Identify which cell holds the provided text, then report its (X, Y) central coordinate. 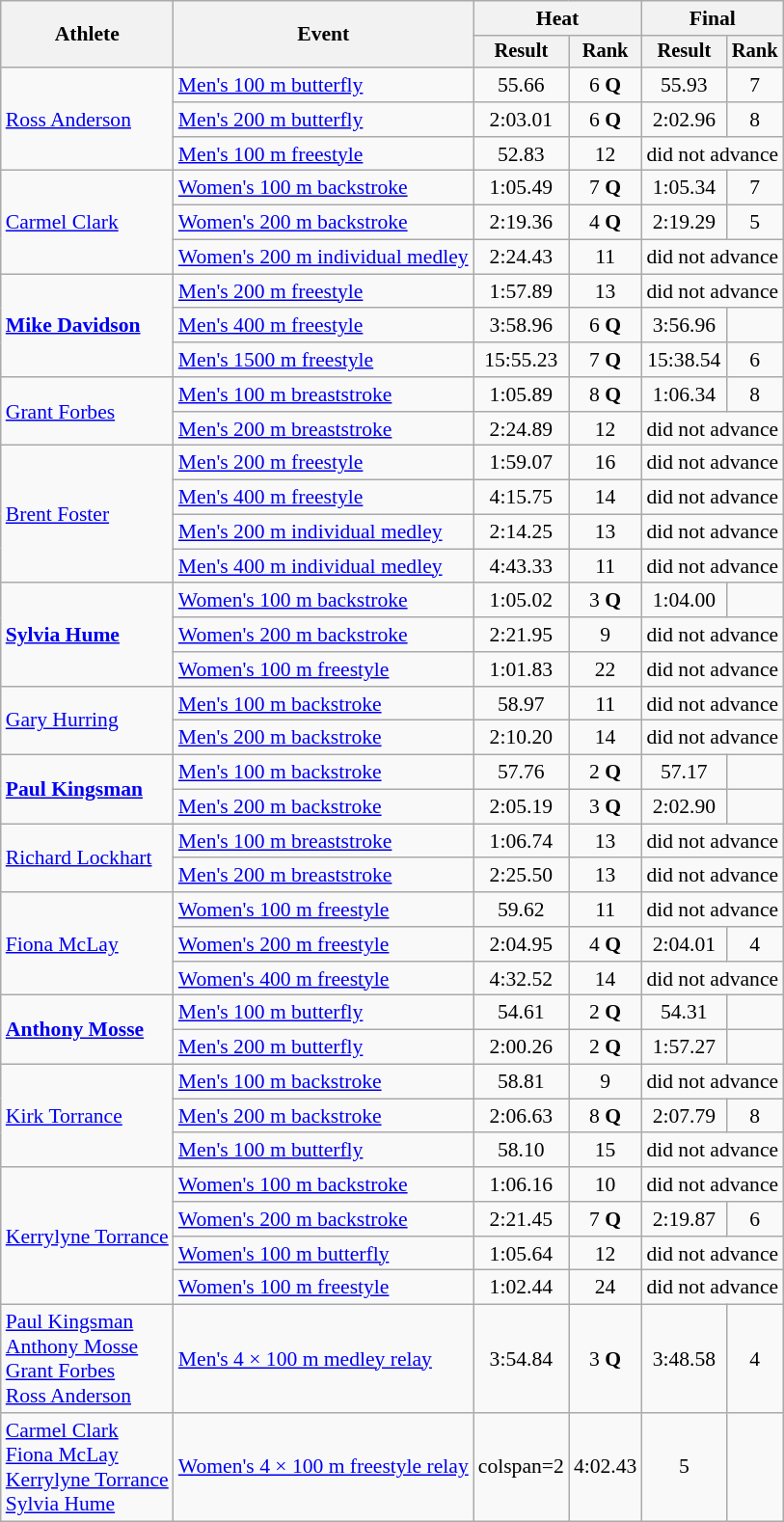
3:56.96 (684, 326)
2:00.26 (521, 1047)
Men's 200 m individual medley (324, 532)
54.31 (684, 1013)
Paul Kingsman (87, 789)
2:25.50 (521, 876)
Women's 100 m butterfly (324, 1254)
Kerrylyne Torrance (87, 1236)
1:57.27 (684, 1047)
Women's 400 m freestyle (324, 979)
Mike Davidson (87, 326)
3:54.84 (521, 1359)
Women's 4 × 100 m freestyle relay (324, 1467)
Men's 1500 m freestyle (324, 360)
4:15.75 (521, 498)
Heat (557, 18)
2:05.19 (521, 807)
58.10 (521, 1151)
Kirk Torrance (87, 1117)
10 (606, 1184)
59.62 (521, 910)
1:01.83 (521, 669)
2:14.25 (521, 532)
2:02.96 (684, 120)
Gary Hurring (87, 721)
2:19.36 (521, 223)
4:02.43 (606, 1467)
55.93 (684, 85)
2:24.43 (521, 258)
54.61 (521, 1013)
1:05.49 (521, 188)
Sylvia Hume (87, 635)
2:10.20 (521, 738)
57.76 (521, 773)
Carmel ClarkFiona McLayKerrylyne TorranceSylvia Hume (87, 1467)
52.83 (521, 154)
Men's 400 m individual medley (324, 566)
Final (712, 18)
Men's 100 m freestyle (324, 154)
3:58.96 (521, 326)
Women's 200 m freestyle (324, 944)
Brent Foster (87, 514)
2:21.45 (521, 1219)
Event (324, 35)
4:43.33 (521, 566)
15:55.23 (521, 360)
Grant Forbes (87, 411)
57.17 (684, 773)
2:03.01 (521, 120)
2:19.87 (684, 1219)
1:57.89 (521, 291)
1:05.89 (521, 394)
1:59.07 (521, 463)
2:24.89 (521, 429)
2:04.95 (521, 944)
1:06.16 (521, 1184)
2:07.79 (684, 1116)
58.81 (521, 1082)
2:04.01 (684, 944)
24 (606, 1288)
Fiona McLay (87, 943)
2:21.95 (521, 635)
3:48.58 (684, 1359)
Ross Anderson (87, 120)
1:05.64 (521, 1254)
Carmel Clark (87, 222)
15:38.54 (684, 360)
colspan=2 (521, 1467)
Athlete (87, 35)
Richard Lockhart (87, 858)
1:05.02 (521, 601)
Men's 4 × 100 m medley relay (324, 1359)
22 (606, 669)
16 (606, 463)
1:02.44 (521, 1288)
2:06.63 (521, 1116)
2:19.29 (684, 223)
58.97 (521, 704)
1:04.00 (684, 601)
55.66 (521, 85)
4:32.52 (521, 979)
Women's 200 m individual medley (324, 258)
1:06.34 (684, 394)
1:06.74 (521, 841)
Paul KingsmanAnthony MosseGrant ForbesRoss Anderson (87, 1359)
2:02.90 (684, 807)
1:05.34 (684, 188)
Anthony Mosse (87, 1030)
15 (606, 1151)
